Find where the given text appears and provide that cell's center as [x, y] coordinate. 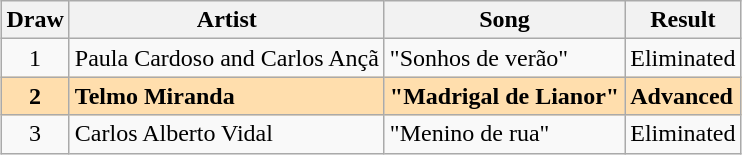
"Menino de rua" [504, 134]
2 [35, 96]
1 [35, 58]
Paula Cardoso and Carlos Ançã [226, 58]
Artist [226, 20]
Draw [35, 20]
Carlos Alberto Vidal [226, 134]
Song [504, 20]
Telmo Miranda [226, 96]
Result [683, 20]
Advanced [683, 96]
"Madrigal de Lianor" [504, 96]
3 [35, 134]
"Sonhos de verão" [504, 58]
